Return the [x, y] coordinate for the center point of the cell that contains the specified text.  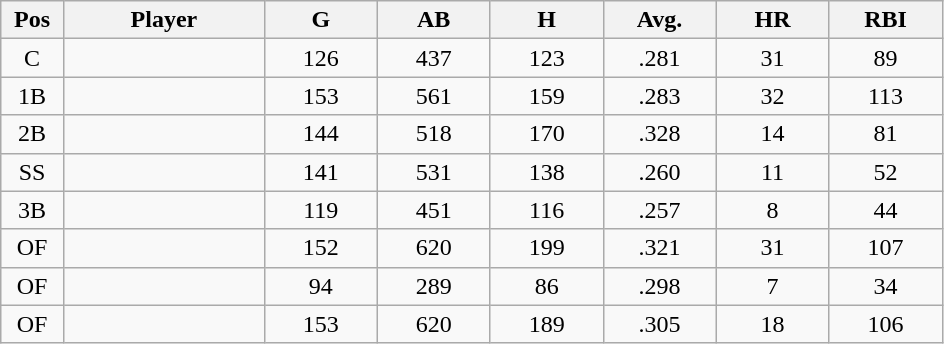
Player [164, 20]
1B [32, 96]
106 [886, 324]
H [546, 20]
11 [772, 172]
.298 [660, 286]
.281 [660, 58]
Pos [32, 20]
.260 [660, 172]
126 [320, 58]
152 [320, 248]
2B [32, 134]
8 [772, 210]
86 [546, 286]
119 [320, 210]
116 [546, 210]
44 [886, 210]
3B [32, 210]
138 [546, 172]
AB [434, 20]
107 [886, 248]
.257 [660, 210]
451 [434, 210]
159 [546, 96]
189 [546, 324]
94 [320, 286]
531 [434, 172]
113 [886, 96]
RBI [886, 20]
.321 [660, 248]
81 [886, 134]
141 [320, 172]
.305 [660, 324]
199 [546, 248]
G [320, 20]
7 [772, 286]
518 [434, 134]
18 [772, 324]
Avg. [660, 20]
170 [546, 134]
SS [32, 172]
561 [434, 96]
.283 [660, 96]
437 [434, 58]
.328 [660, 134]
89 [886, 58]
123 [546, 58]
32 [772, 96]
289 [434, 286]
C [32, 58]
HR [772, 20]
52 [886, 172]
34 [886, 286]
14 [772, 134]
144 [320, 134]
